Capture the cell that displays the provided text and extract its [X, Y] central coordinate. 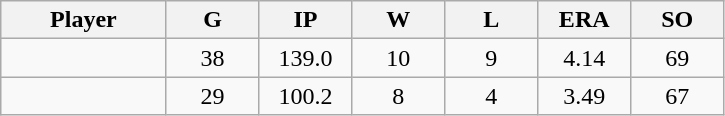
4 [492, 96]
100.2 [306, 96]
9 [492, 58]
G [212, 20]
10 [398, 58]
69 [678, 58]
SO [678, 20]
4.14 [584, 58]
Player [84, 20]
8 [398, 96]
67 [678, 96]
29 [212, 96]
W [398, 20]
ERA [584, 20]
139.0 [306, 58]
IP [306, 20]
3.49 [584, 96]
38 [212, 58]
L [492, 20]
